Find where the given text appears and provide that cell's center as [x, y] coordinate. 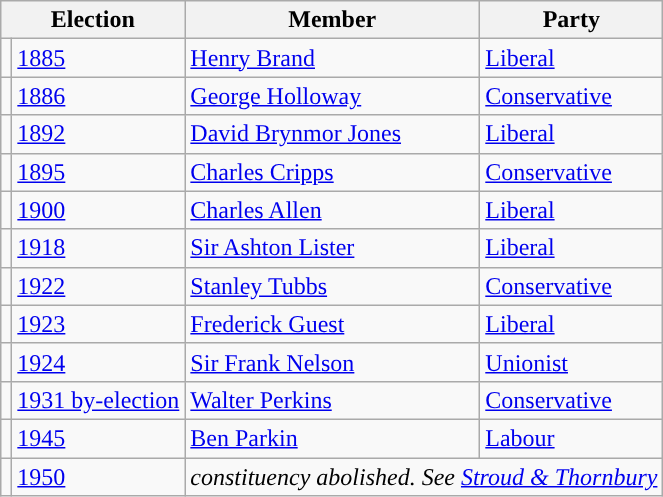
1918 [98, 248]
1886 [98, 96]
Charles Allen [332, 210]
1923 [98, 324]
1885 [98, 58]
Charles Cripps [332, 172]
Election [93, 20]
Henry Brand [332, 58]
1892 [98, 134]
1945 [98, 438]
Labour [572, 438]
1895 [98, 172]
Unionist [572, 362]
George Holloway [332, 96]
Sir Frank Nelson [332, 362]
Sir Ashton Lister [332, 248]
1900 [98, 210]
Stanley Tubbs [332, 286]
Ben Parkin [332, 438]
Member [332, 20]
Party [572, 20]
Frederick Guest [332, 324]
1924 [98, 362]
1931 by-election [98, 400]
constituency abolished. See Stroud & Thornbury [424, 477]
Walter Perkins [332, 400]
David Brynmor Jones [332, 134]
1950 [98, 477]
1922 [98, 286]
